Find where the given text appears and provide that cell's center as [x, y] coordinate. 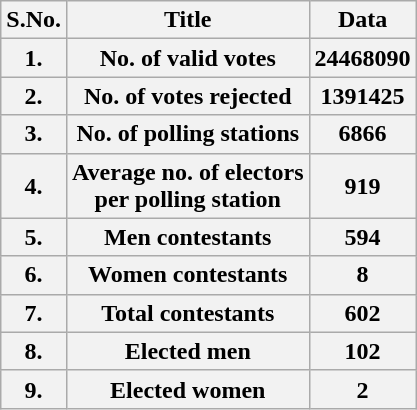
2 [362, 389]
Elected women [188, 389]
602 [362, 313]
Elected men [188, 351]
6866 [362, 134]
No. of polling stations [188, 134]
No. of valid votes [188, 58]
No. of votes rejected [188, 96]
Data [362, 20]
1391425 [362, 96]
102 [362, 351]
8. [34, 351]
8 [362, 275]
594 [362, 237]
1. [34, 58]
7. [34, 313]
Women contestants [188, 275]
Total contestants [188, 313]
Title [188, 20]
4. [34, 186]
Average no. of electorsper polling station [188, 186]
9. [34, 389]
3. [34, 134]
919 [362, 186]
24468090 [362, 58]
S.No. [34, 20]
6. [34, 275]
2. [34, 96]
Men contestants [188, 237]
5. [34, 237]
